Return (x, y) of the center of cell containing provided text 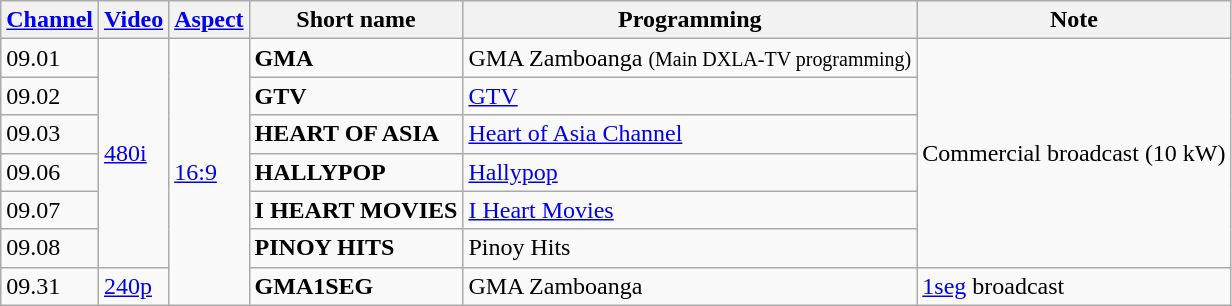
Short name (356, 20)
Programming (690, 20)
GMA Zamboanga (Main DXLA-TV programming) (690, 58)
09.07 (50, 210)
HEART OF ASIA (356, 134)
Aspect (209, 20)
Commercial broadcast (10 kW) (1074, 153)
Video (134, 20)
09.06 (50, 172)
Note (1074, 20)
Heart of Asia Channel (690, 134)
480i (134, 153)
09.01 (50, 58)
Pinoy Hits (690, 248)
GMA Zamboanga (690, 286)
16:9 (209, 172)
Hallypop (690, 172)
PINOY HITS (356, 248)
09.31 (50, 286)
GMA1SEG (356, 286)
09.08 (50, 248)
09.02 (50, 96)
Channel (50, 20)
240p (134, 286)
I HEART MOVIES (356, 210)
HALLYPOP (356, 172)
GMA (356, 58)
09.03 (50, 134)
I Heart Movies (690, 210)
1seg broadcast (1074, 286)
